Provide the (x, y) coordinate of the cell's center where the given text is located.  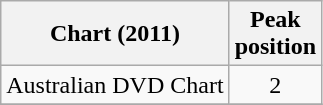
Australian DVD Chart (115, 85)
2 (275, 85)
Chart (2011) (115, 34)
Peakposition (275, 34)
